Extract the [X, Y] coordinate from the center of the cell holding the provided text.  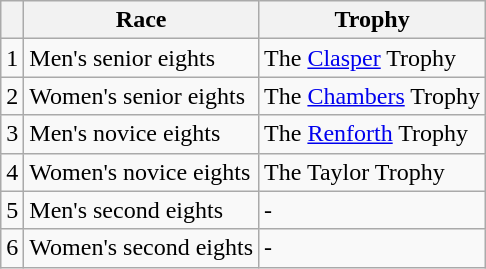
Women's senior eights [142, 96]
Women's second eights [142, 248]
1 [12, 58]
Women's novice eights [142, 172]
Men's second eights [142, 210]
Men's senior eights [142, 58]
The Renforth Trophy [372, 134]
Race [142, 20]
2 [12, 96]
Men's novice eights [142, 134]
4 [12, 172]
6 [12, 248]
3 [12, 134]
The Clasper Trophy [372, 58]
Trophy [372, 20]
5 [12, 210]
The Chambers Trophy [372, 96]
The Taylor Trophy [372, 172]
